Extract the (X, Y) coordinate from the center of the cell holding the provided text.  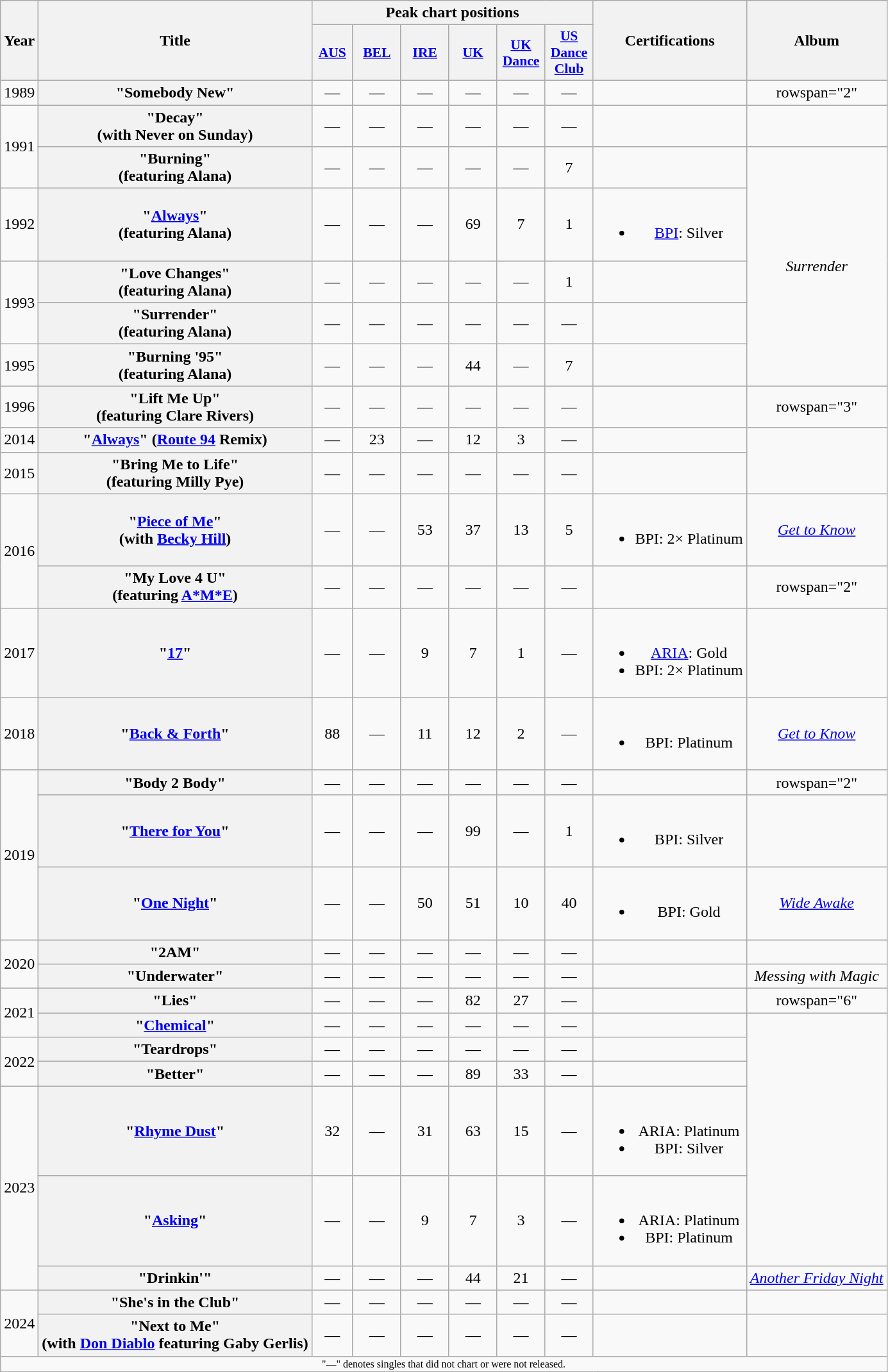
"Next to Me"(with Don Diablo featuring Gaby Gerlis) (175, 1335)
2023 (19, 1188)
AUS (332, 53)
1992 (19, 224)
BPI: Gold (669, 903)
Year (19, 41)
63 (473, 1131)
23 (377, 440)
ARIA: PlatinumBPI: Silver (669, 1131)
"—" denotes singles that did not chart or were not released. (444, 1364)
Certifications (669, 41)
"Somebody New" (175, 92)
"Burning '95" (featuring Alana) (175, 365)
Peak chart positions (453, 13)
53 (424, 530)
"She's in the Club" (175, 1302)
37 (473, 530)
rowspan="6" (817, 1001)
82 (473, 1001)
21 (521, 1278)
"Rhyme Dust" (175, 1131)
33 (521, 1074)
1991 (19, 147)
13 (521, 530)
2015 (19, 473)
Wide Awake (817, 903)
UK (473, 53)
88 (332, 733)
1995 (19, 365)
2022 (19, 1062)
"Burning" (featuring Alana) (175, 168)
"Piece of Me" (with Becky Hill) (175, 530)
Another Friday Night (817, 1278)
Album (817, 41)
"Always" (featuring Alana) (175, 224)
Surrender (817, 267)
"Asking" (175, 1221)
32 (332, 1131)
"Better" (175, 1074)
5 (569, 530)
USDance Club (569, 53)
"Lies" (175, 1001)
BPI: Platinum (669, 733)
31 (424, 1131)
2 (521, 733)
2017 (19, 653)
"Chemical" (175, 1025)
"There for You" (175, 831)
2018 (19, 733)
11 (424, 733)
"Surrender" (featuring Alana) (175, 323)
"Drinkin'" (175, 1278)
Title (175, 41)
BPI: 2× Platinum (669, 530)
1993 (19, 303)
"Body 2 Body" (175, 782)
2021 (19, 1013)
69 (473, 224)
"Back & Forth" (175, 733)
"2AM" (175, 952)
10 (521, 903)
"Underwater" (175, 976)
"Always" (Route 94 Remix) (175, 440)
27 (521, 1001)
2024 (19, 1323)
99 (473, 831)
89 (473, 1074)
"17" (175, 653)
2020 (19, 964)
"My Love 4 U" (featuring A*M*E) (175, 587)
UKDance (521, 53)
"Decay" (with Never on Sunday) (175, 126)
2014 (19, 440)
2016 (19, 551)
51 (473, 903)
"Love Changes" (featuring Alana) (175, 282)
BEL (377, 53)
Messing with Magic (817, 976)
"Teardrops" (175, 1050)
rowspan="3" (817, 406)
ARIA: PlatinumBPI: Platinum (669, 1221)
40 (569, 903)
"Bring Me to Life" (featuring Milly Pye) (175, 473)
"One Night" (175, 903)
IRE (424, 53)
1996 (19, 406)
1989 (19, 92)
50 (424, 903)
ARIA: GoldBPI: 2× Platinum (669, 653)
2019 (19, 855)
15 (521, 1131)
"Lift Me Up" (featuring Clare Rivers) (175, 406)
